Determine the (x, y) coordinate at the center of the cell enclosing the given text.  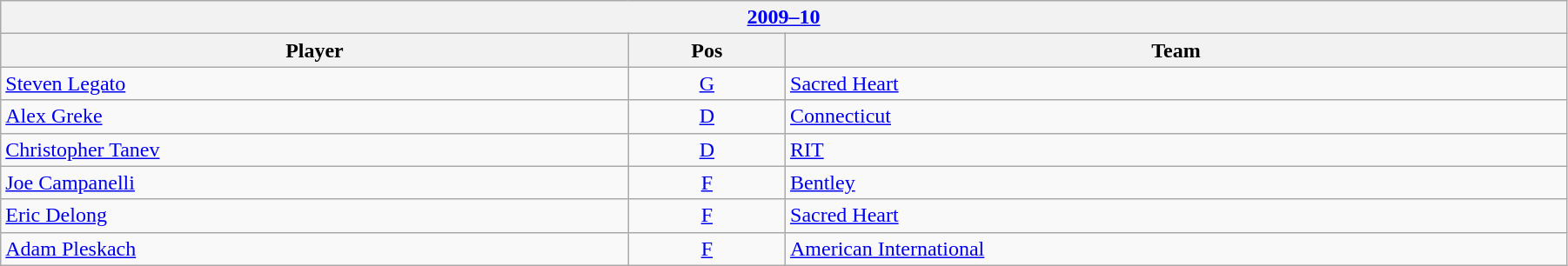
Joe Campanelli (315, 183)
Christopher Tanev (315, 150)
Eric Delong (315, 216)
RIT (1176, 150)
American International (1176, 249)
Alex Greke (315, 116)
2009–10 (784, 17)
Team (1176, 50)
Pos (707, 50)
Bentley (1176, 183)
Adam Pleskach (315, 249)
Steven Legato (315, 83)
Player (315, 50)
G (707, 83)
Connecticut (1176, 116)
